Locate the cell with the specified text and output its [X, Y] center coordinate. 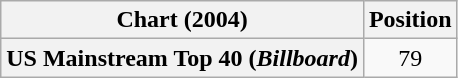
79 [410, 58]
Position [410, 20]
Chart (2004) [182, 20]
US Mainstream Top 40 (Billboard) [182, 58]
